Return (x, y) of the center of cell containing provided text 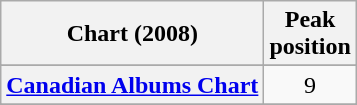
9 (310, 85)
Chart (2008) (132, 34)
Peakposition (310, 34)
Canadian Albums Chart (132, 85)
